Pinpoint the cell where the given text exists, returning its (X, Y) midpoint coordinate. 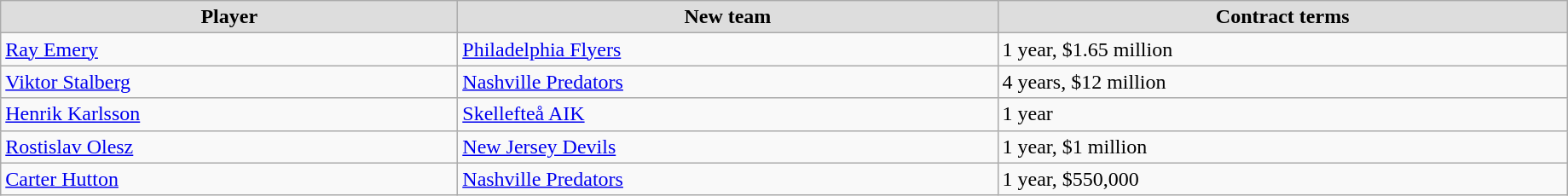
1 year, $550,000 (1282, 179)
Ray Emery (229, 49)
Player (229, 17)
New Jersey Devils (728, 147)
Carter Hutton (229, 179)
Contract terms (1282, 17)
Viktor Stalberg (229, 82)
1 year (1282, 114)
Skellefteå AIK (728, 114)
Philadelphia Flyers (728, 49)
1 year, $1 million (1282, 147)
New team (728, 17)
Rostislav Olesz (229, 147)
4 years, $12 million (1282, 82)
1 year, $1.65 million (1282, 49)
Henrik Karlsson (229, 114)
